Determine the (X, Y) coordinate at the center of the cell enclosing the given text.  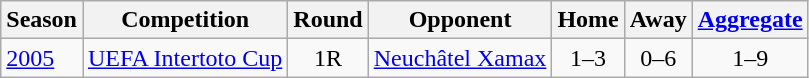
Season (42, 20)
0–6 (658, 58)
1R (328, 58)
2005 (42, 58)
Round (328, 20)
1–9 (750, 58)
Aggregate (750, 20)
1–3 (588, 58)
UEFA Intertoto Cup (184, 58)
Home (588, 20)
Competition (184, 20)
Neuchâtel Xamax (460, 58)
Away (658, 20)
Opponent (460, 20)
